Capture the cell that displays the provided text and extract its [X, Y] central coordinate. 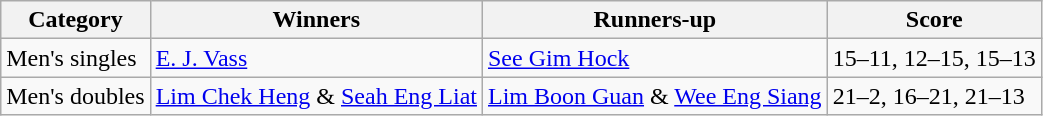
Score [934, 20]
See Gim Hock [654, 58]
Lim Boon Guan & Wee Eng Siang [654, 96]
Category [76, 20]
E. J. Vass [316, 58]
Winners [316, 20]
15–11, 12–15, 15–13 [934, 58]
Runners-up [654, 20]
21–2, 16–21, 21–13 [934, 96]
Lim Chek Heng & Seah Eng Liat [316, 96]
Men's singles [76, 58]
Men's doubles [76, 96]
